Capture the cell that displays the provided text and extract its (x, y) central coordinate. 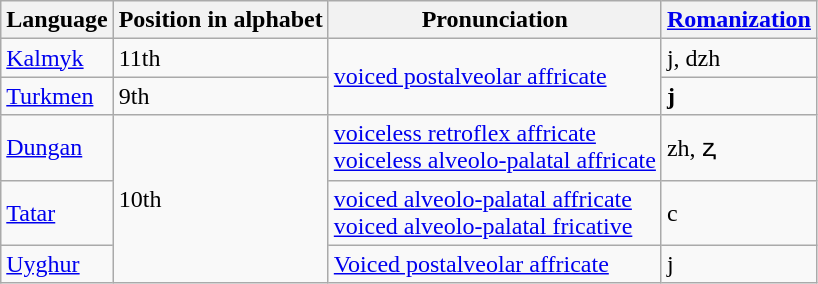
voiceless retroflex affricate voiceless alveolo-palatal affricate (494, 148)
Romanization (738, 20)
zh, ⱬ (738, 148)
Tatar (57, 212)
Language (57, 20)
voiced alveolo-palatal affricate voiced alveolo-palatal fricative (494, 212)
9th (220, 96)
c (738, 212)
Kalmyk (57, 58)
10th (220, 199)
Pronunciation (494, 20)
Turkmen (57, 96)
Voiced postalveolar affricate (494, 264)
Uyghur (57, 264)
j, dzh (738, 58)
Dungan (57, 148)
Position in alphabet (220, 20)
voiced postalveolar affricate (494, 77)
11th (220, 58)
